Search for the cell housing the specified text and yield its [x, y] center coordinate. 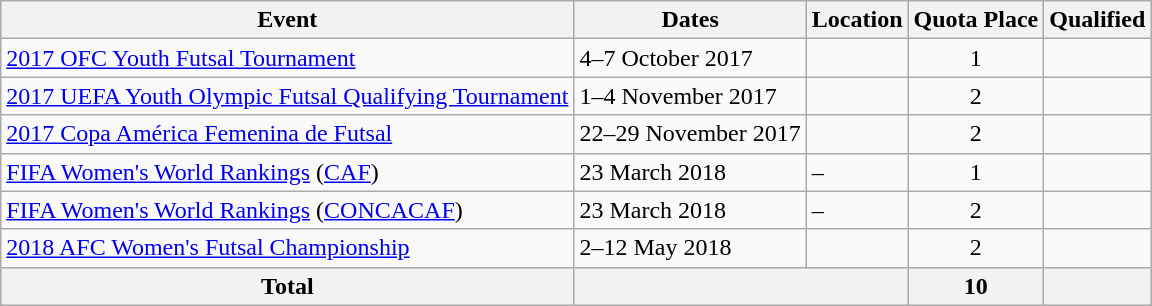
2017 OFC Youth Futsal Tournament [288, 58]
Event [288, 20]
2017 Copa América Femenina de Futsal [288, 134]
1–4 November 2017 [690, 96]
2017 UEFA Youth Olympic Futsal Qualifying Tournament [288, 96]
Total [288, 286]
FIFA Women's World Rankings (CAF) [288, 172]
Quota Place [976, 20]
Location [857, 20]
10 [976, 286]
2018 AFC Women's Futsal Championship [288, 248]
2–12 May 2018 [690, 248]
4–7 October 2017 [690, 58]
Qualified [1098, 20]
FIFA Women's World Rankings (CONCACAF) [288, 210]
22–29 November 2017 [690, 134]
Dates [690, 20]
